Search for the cell housing the specified text and yield its [x, y] center coordinate. 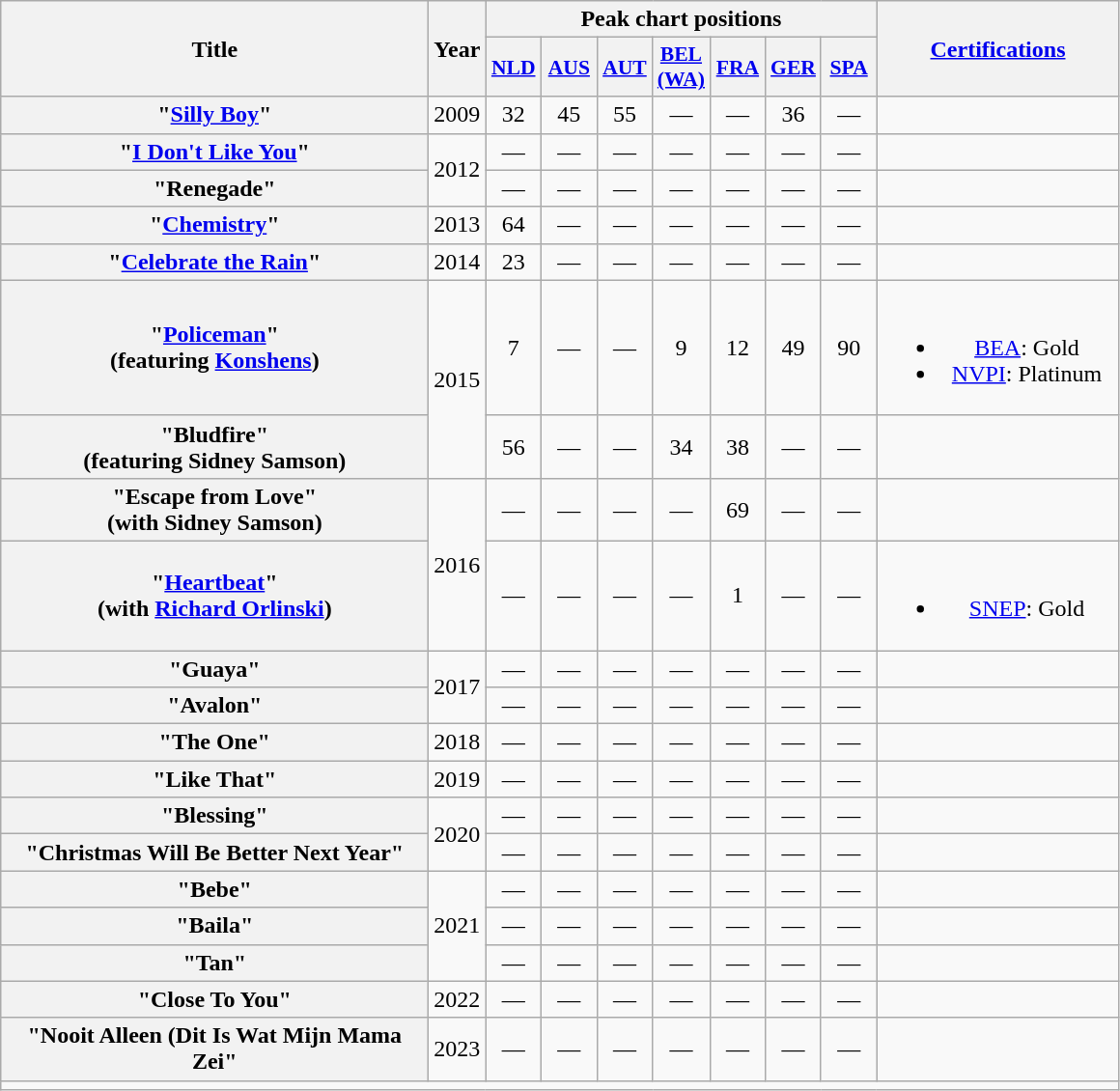
"Like That" [214, 779]
"Escape from Love"(with Sidney Samson) [214, 510]
GER [794, 68]
32 [514, 115]
AUS [570, 68]
9 [682, 348]
SPA [849, 68]
2012 [458, 170]
7 [514, 348]
2016 [458, 564]
"Nooit Alleen (Dit Is Wat Mijn Mama Zei" [214, 1049]
64 [514, 225]
55 [625, 115]
2023 [458, 1049]
2015 [458, 378]
Title [214, 48]
NLD [514, 68]
"Silly Boy" [214, 115]
38 [738, 446]
1 [738, 595]
2009 [458, 115]
BEA: GoldNVPI: Platinum [998, 348]
"Chemistry" [214, 225]
2014 [458, 262]
45 [570, 115]
"Bludfire"(featuring Sidney Samson) [214, 446]
"Heartbeat"(with Richard Orlinski) [214, 595]
12 [738, 348]
Year [458, 48]
"I Don't Like You" [214, 152]
BEL(WA) [682, 68]
"Close To You" [214, 999]
2017 [458, 687]
"Policeman"(featuring Konshens) [214, 348]
SNEP: Gold [998, 595]
FRA [738, 68]
"The One" [214, 742]
"Baila" [214, 926]
"Bebe" [214, 889]
Peak chart positions [682, 19]
"Tan" [214, 963]
2013 [458, 225]
"Christmas Will Be Better Next Year" [214, 853]
"Blessing" [214, 816]
90 [849, 348]
Certifications [998, 48]
2019 [458, 779]
2020 [458, 834]
"Renegade" [214, 188]
69 [738, 510]
36 [794, 115]
2018 [458, 742]
23 [514, 262]
"Avalon" [214, 706]
"Guaya" [214, 669]
34 [682, 446]
2021 [458, 926]
AUT [625, 68]
2022 [458, 999]
56 [514, 446]
49 [794, 348]
"Celebrate the Rain" [214, 262]
